Output the (X, Y) coordinate of the center of the cell containing the given text.  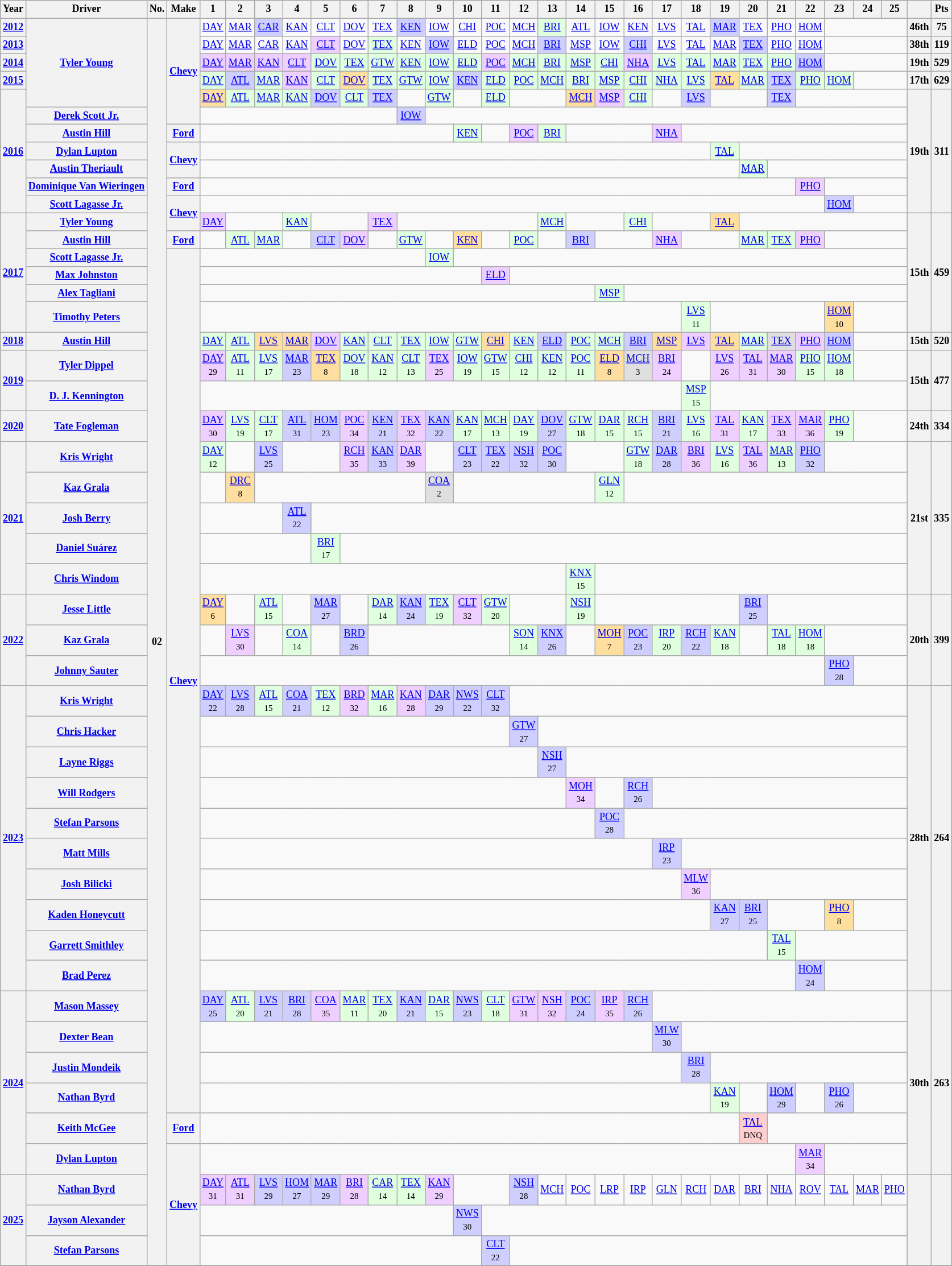
1 (213, 9)
GTW27 (524, 732)
CHI12 (524, 366)
LRP (610, 1190)
BRI24 (667, 366)
COA35 (325, 1007)
2020 (14, 427)
20th (919, 640)
2012 (14, 27)
2018 (14, 341)
BRI17 (325, 549)
MAR27 (325, 610)
7 (383, 9)
GTW31 (524, 1007)
PHO28 (839, 671)
Matt Mills (86, 854)
2024 (14, 1083)
KEN21 (383, 427)
MAR23 (297, 366)
DAY22 (213, 701)
HOM23 (325, 427)
KAN18 (725, 640)
264 (942, 838)
529 (942, 63)
459 (942, 273)
BRD26 (354, 640)
2 (240, 9)
Pts (942, 9)
NWS23 (467, 1007)
TEX25 (439, 366)
Austin Theriault (86, 168)
DAY12 (213, 457)
MCH3 (638, 366)
COA14 (297, 640)
15 (610, 9)
MAR11 (354, 1007)
ATL20 (240, 1007)
CLT18 (496, 1007)
Kaden Honeycutt (86, 915)
POC30 (552, 457)
IRP20 (667, 640)
NSH19 (581, 610)
NWS22 (467, 701)
KEN12 (552, 366)
ROV (810, 1190)
KNX26 (552, 640)
DAY25 (213, 1007)
Derek Scott Jr. (86, 116)
TEX33 (781, 427)
Daniel Suárez (86, 549)
IRP23 (667, 854)
17th (919, 80)
COA2 (439, 487)
COA21 (297, 701)
LVS25 (268, 457)
KAN24 (411, 610)
Driver (86, 9)
DOV27 (552, 427)
CLT23 (467, 457)
MLW36 (696, 884)
119 (942, 44)
CAR14 (383, 1190)
KAN19 (725, 1098)
2023 (14, 838)
334 (942, 427)
TALDNQ (753, 1128)
KNX15 (581, 579)
Year (14, 9)
HOM29 (781, 1098)
629 (942, 80)
TEX14 (411, 1190)
2015 (14, 80)
MOH7 (610, 640)
KAN33 (383, 457)
2025 (14, 1221)
335 (942, 518)
POC23 (638, 640)
21 (781, 9)
KAN27 (725, 915)
Chris Hacker (86, 732)
Johnny Sauter (86, 671)
311 (942, 151)
LVS11 (696, 317)
4 (297, 9)
MOH34 (581, 793)
POC34 (354, 427)
RCH22 (696, 640)
RCH15 (638, 427)
477 (942, 381)
POC24 (581, 1007)
RCH (696, 1190)
LVS21 (268, 1007)
11 (496, 9)
20 (753, 9)
12 (524, 9)
Max Johnston (86, 275)
LVS26 (725, 366)
LVS28 (240, 701)
DAR14 (383, 610)
Layne Riggs (86, 762)
19 (725, 9)
MSP15 (696, 396)
Brad Perez (86, 976)
CLT17 (268, 427)
NSH27 (552, 762)
Garrett Smithley (86, 945)
9 (439, 9)
Chris Windom (86, 579)
KAN21 (411, 1007)
DAY6 (213, 610)
IRP35 (610, 1007)
2014 (14, 63)
MAR29 (325, 1190)
NWS30 (467, 1220)
DAY29 (213, 366)
28th (919, 838)
Josh Berry (86, 518)
10 (467, 9)
HOM27 (297, 1190)
TEX22 (496, 457)
KAN12 (383, 366)
TAL15 (781, 945)
520 (942, 341)
MAR16 (383, 701)
Make (184, 9)
24 (868, 9)
HOM24 (810, 976)
HOM10 (839, 317)
DOV18 (354, 366)
DAR39 (411, 457)
02 (157, 642)
KAN28 (411, 701)
Jayson Alexander (86, 1220)
BRI21 (667, 427)
TEX19 (439, 610)
GTW15 (496, 366)
IOW19 (467, 366)
TEX20 (383, 1007)
Timothy Peters (86, 317)
BRI36 (696, 457)
No. (157, 9)
18 (696, 9)
D. J. Kennington (86, 396)
Justin Mondeik (86, 1068)
DAR29 (439, 701)
Josh Bilicki (86, 884)
LVS29 (268, 1190)
2021 (14, 518)
GTW20 (496, 610)
RCH35 (354, 457)
DRC8 (240, 487)
SON14 (524, 640)
LVS17 (268, 366)
DAY19 (524, 427)
ATL22 (297, 518)
CLT13 (411, 366)
Keith McGee (86, 1128)
BRD32 (354, 701)
TAL36 (753, 457)
TEX32 (411, 427)
CLT22 (496, 1251)
ATL11 (240, 366)
46th (919, 27)
MAR13 (781, 457)
17 (667, 9)
IRP (638, 1190)
Will Rodgers (86, 793)
2019 (14, 381)
3 (268, 9)
KAN22 (439, 427)
2013 (14, 44)
38th (919, 44)
TEX12 (325, 701)
LVS19 (240, 427)
75 (942, 27)
POC28 (610, 824)
ELD8 (610, 366)
PHO26 (839, 1098)
DAR28 (667, 457)
30th (919, 1083)
LVS30 (240, 640)
23 (839, 9)
14 (581, 9)
21st (919, 518)
MAR30 (781, 366)
DAY31 (213, 1190)
Dexter Bean (86, 1037)
MCH13 (496, 427)
GLN12 (610, 487)
PHO19 (839, 427)
MLW30 (667, 1037)
13 (552, 9)
PHO15 (810, 366)
TEX8 (325, 366)
263 (942, 1083)
Mason Massey (86, 1007)
MAR36 (810, 427)
24th (919, 427)
2022 (14, 640)
MAR34 (810, 1159)
22 (810, 9)
2017 (14, 273)
5 (325, 9)
25 (894, 9)
Alex Tagliani (86, 293)
PHO32 (810, 457)
Jesse Little (86, 610)
399 (942, 640)
NSH28 (524, 1190)
DAR (725, 1190)
Tyler Dippel (86, 366)
2016 (14, 151)
DAY30 (213, 427)
8 (411, 9)
TAL18 (781, 640)
PHO8 (839, 915)
Dominique Van Wieringen (86, 187)
16 (638, 9)
6 (354, 9)
POC11 (581, 366)
Tate Fogleman (86, 427)
KAN29 (439, 1190)
GLN (667, 1190)
